Return the (X, Y) coordinate for the center point of the cell that contains the specified text.  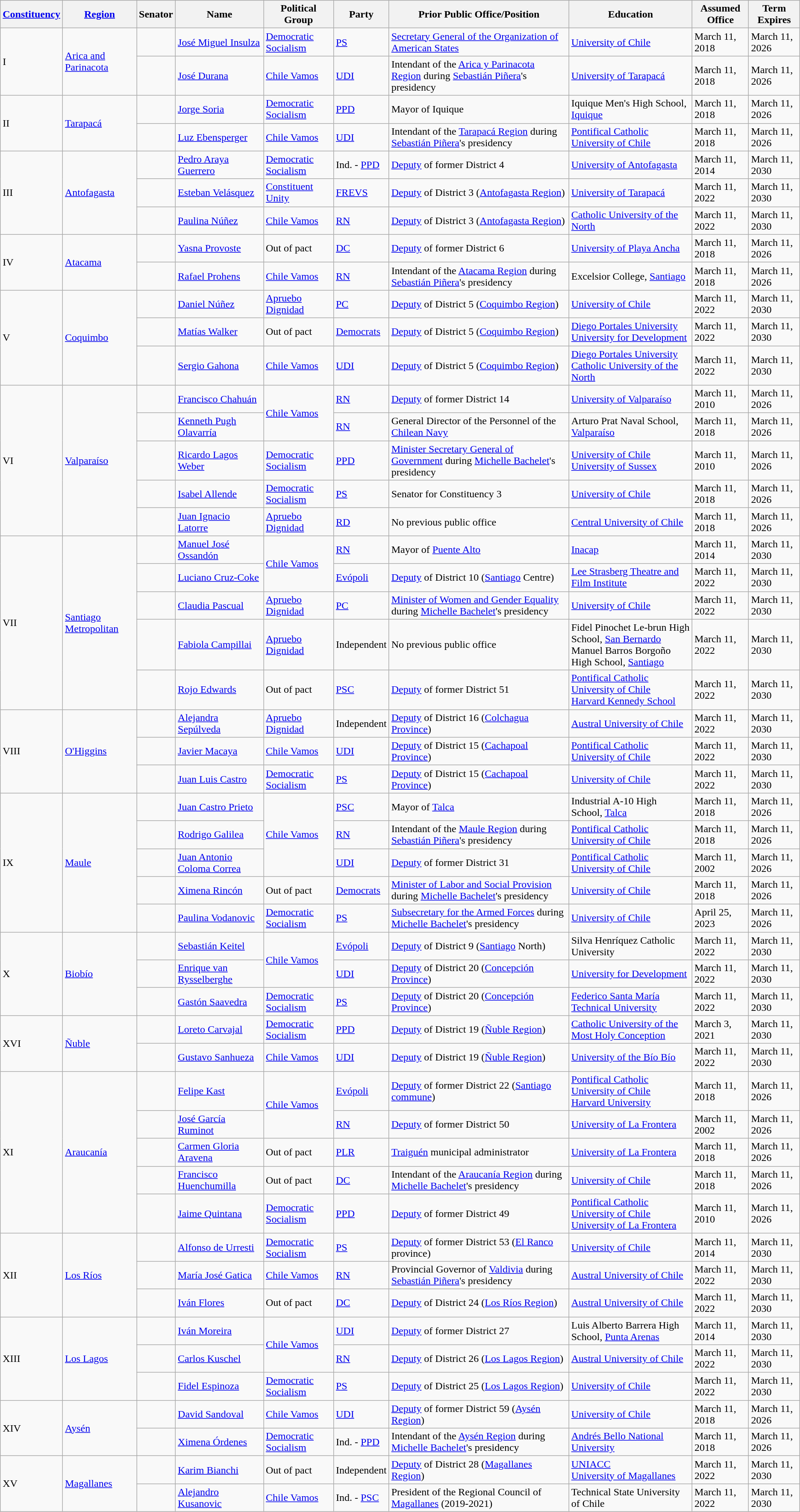
Assumed Office (721, 15)
President of the Regional Council of Magallanes (2019-2021) (479, 1497)
Ind. - PSC (361, 1497)
José Miguel Insulza (220, 42)
Intendant of the Aysén Region during Michelle Bachelet's presidency (479, 1442)
Javier Macaya (220, 751)
Ximena Órdenes (220, 1442)
Senator for Constituency 3 (479, 494)
University of ChileUniversity of Sussex (630, 461)
Excelsior College, Santiago (630, 276)
VI (32, 461)
Central University of Chile (630, 522)
Deputy of District 25 (Los Lagos Region) (479, 1386)
Iván Moreira (220, 1331)
Juan Ignacio Latorre (220, 522)
Sebastián Keitel (220, 946)
Traiguén municipal administrator (479, 1152)
University of Valparaíso (630, 399)
Rojo Edwards (220, 690)
Valparaíso (99, 461)
Yasna Provoste (220, 248)
Deputy of former District 50 (479, 1125)
Juan Castro Prieto (220, 806)
Antofagasta (99, 192)
IV (32, 262)
FREVS (361, 192)
Intendant of the Araucanía Region during Michelle Bachelet's presidency (479, 1180)
Gustavo Sanhueza (220, 1057)
Industrial A-10 High School, Talca (630, 806)
X (32, 974)
Intendant of the Arica y Parinacota Region during Sebastián Piñera's presidency (479, 76)
Deputy of former District 4 (479, 165)
Maule (99, 862)
Kenneth Pugh Olavarría (220, 427)
Constituent Unity (298, 192)
Deputy of former District 6 (479, 248)
Iquique Men's High School, Iquique (630, 109)
Atacama (99, 262)
Enrique van Rysselberghe (220, 974)
Minister of Women and Gender Equality during Michelle Bachelet's presidency (479, 605)
VII (32, 623)
Francisco Chahuán (220, 399)
Coquimbo (99, 337)
Alfonso de Urresti (220, 1247)
Ximena Rincón (220, 890)
Deputy of former District 51 (479, 690)
Fidel Espinoza (220, 1386)
Deputy of former District 59 (Aysén Region) (479, 1415)
Catholic University of the Most Holy Conception (630, 1030)
III (32, 192)
José García Ruminot (220, 1125)
March 3, 2021 (721, 1030)
Aysén (99, 1428)
Senator (156, 15)
Intendant of the Atacama Region during Sebastián Piñera's presidency (479, 276)
Name (220, 15)
Araucanía (99, 1152)
IX (32, 862)
Alejandro Kusanovic (220, 1497)
Ñuble (99, 1043)
Matías Walker (220, 332)
University of Antofagasta (630, 165)
XV (32, 1484)
Paulina Núñez (220, 221)
Jorge Soria (220, 109)
Deputy of former District 31 (479, 862)
Karim Bianchi (220, 1470)
Deputy of District 9 (Santiago North) (479, 946)
Constituency (32, 15)
Luz Ebensperger (220, 137)
Catholic University of the North (630, 221)
Deputy of District 26 (Los Lagos Region) (479, 1359)
Deputy of District 28 (Magallanes Region) (479, 1470)
María José Gatica (220, 1275)
Mayor of Iquique (479, 109)
Arica and Parinacota (99, 62)
Mayor of Talca (479, 806)
Subsecretary for the Armed Forces during Michelle Bachelet's presidency (479, 918)
Alejandra Sepúlveda (220, 724)
Technical State University of Chile (630, 1497)
Diego Portales UniversityUniversity for Development (630, 332)
Minister of Labor and Social Provision during Michelle Bachelet's presidency (479, 890)
Secretary General of the Organization of American States (479, 42)
Paulina Vodanovic (220, 918)
April 25, 2023 (721, 918)
University of Playa Ancha (630, 248)
Claudia Pascual (220, 605)
RD (361, 522)
Mayor of Puente Alto (479, 550)
Carmen Gloria Aravena (220, 1152)
Arturo Prat Naval School, Valparaíso (630, 427)
Iván Flores (220, 1302)
Los Ríos (99, 1275)
UNIACCUniversity of Magallanes (630, 1470)
O'Higgins (99, 751)
General Director of the Personnel of the Chilean Navy (479, 427)
Lee Strasberg Theatre and Film Institute (630, 577)
VIII (32, 751)
Term Expires (774, 15)
Santiago Metropolitan (99, 623)
Education (630, 15)
II (32, 123)
Jaime Quintana (220, 1214)
Andrés Bello National University (630, 1442)
Daniel Núñez (220, 304)
XII (32, 1275)
XIV (32, 1428)
Diego Portales UniversityCatholic University of the North (630, 365)
XIII (32, 1359)
XVI (32, 1043)
David Sandoval (220, 1415)
XI (32, 1152)
Manuel José Ossandón (220, 550)
PLR (361, 1152)
Deputy of former District 53 (El Ranco province) (479, 1247)
University for Development (630, 974)
Deputy of former District 49 (479, 1214)
Loreto Carvajal (220, 1030)
Deputy of former District 27 (479, 1331)
Deputy of District 10 (Santiago Centre) (479, 577)
Ricardo Lagos Weber (220, 461)
Juan Luis Castro (220, 779)
Luis Alberto Barrera High School, Punta Arenas (630, 1331)
Rodrigo Galilea (220, 835)
José Durana (220, 76)
Deputy of District 16 (Colchagua Province) (479, 724)
Biobío (99, 974)
Gastón Saavedra (220, 1001)
Fidel Pinochet Le-brun High School, San BernardoManuel Barros Borgoño High School, Santiago (630, 645)
University of the Bío Bío (630, 1057)
Sergio Gahona (220, 365)
Carlos Kuschel (220, 1359)
Party (361, 15)
Esteban Velásquez (220, 192)
Luciano Cruz-Coke (220, 577)
Isabel Allende (220, 494)
Pontifical Catholic University of ChileHarvard University (630, 1091)
Inacap (630, 550)
Pontifical Catholic University of ChileUniversity of La Frontera (630, 1214)
Silva Henríquez Catholic University (630, 946)
V (32, 337)
Intendant of the Tarapacá Region during Sebastián Piñera's presidency (479, 137)
Prior Public Office/Position (479, 15)
Felipe Kast (220, 1091)
Francisco Huenchumilla (220, 1180)
Los Lagos (99, 1359)
Deputy of District 24 (Los Ríos Region) (479, 1302)
Deputy of former District 14 (479, 399)
Provincial Governor of Valdivia during Sebastián Piñera's presidency (479, 1275)
Deputy of former District 22 (Santiago commune) (479, 1091)
Pedro Araya Guerrero (220, 165)
Fabiola Campillai (220, 645)
Magallanes (99, 1484)
Region (99, 15)
Federico Santa María Technical University (630, 1001)
Intendant of the Maule Region during Sebastián Piñera's presidency (479, 835)
Pontifical Catholic University of ChileHarvard Kennedy School (630, 690)
Juan Antonio Coloma Correa (220, 862)
I (32, 62)
Tarapacá (99, 123)
Minister Secretary General of Government during Michelle Bachelet's presidency (479, 461)
Rafael Prohens (220, 276)
Political Group (298, 15)
